Determine the [X, Y] coordinate at the center of the cell enclosing the given text.  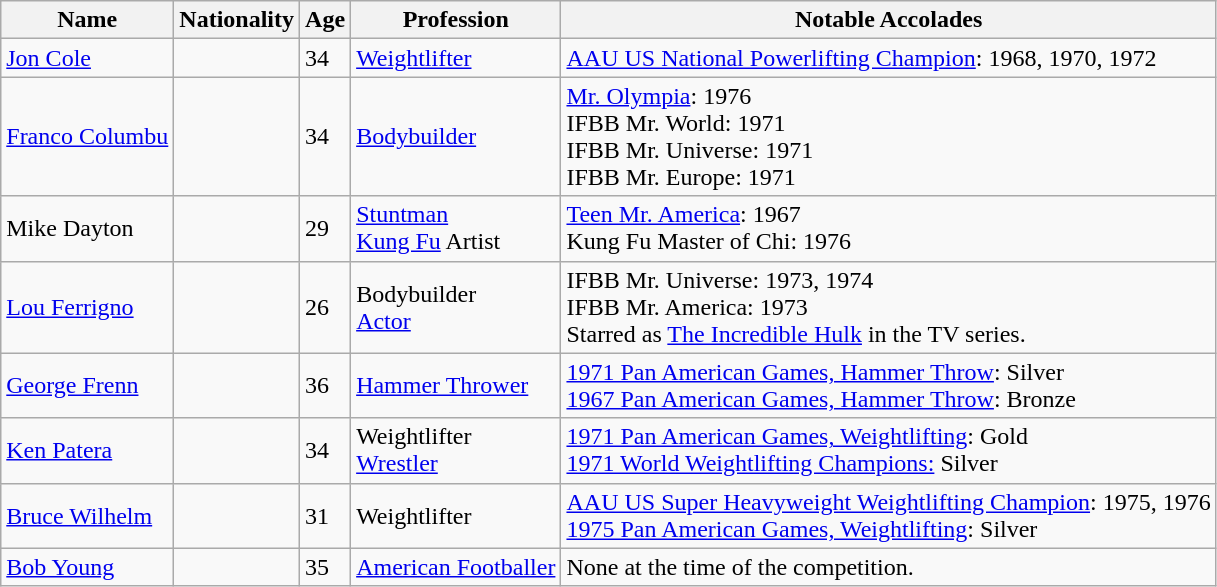
31 [326, 516]
Bodybuilder [456, 136]
Name [88, 20]
Age [326, 20]
AAU US Super Heavyweight Weightlifting Champion: 1975, 19761975 Pan American Games, Weightlifting: Silver [888, 516]
35 [326, 567]
36 [326, 386]
Bruce Wilhelm [88, 516]
George Frenn [88, 386]
None at the time of the competition. [888, 567]
Teen Mr. America: 1967Kung Fu Master of Chi: 1976 [888, 228]
29 [326, 228]
IFBB Mr. Universe: 1973, 1974IFBB Mr. America: 1973Starred as The Incredible Hulk in the TV series. [888, 307]
Mike Dayton [88, 228]
1971 Pan American Games, Weightlifting: Gold1971 World Weightlifting Champions: Silver [888, 450]
Bob Young [88, 567]
AAU US National Powerlifting Champion: 1968, 1970, 1972 [888, 58]
WeightlifterWrestler [456, 450]
Mr. Olympia: 1976IFBB Mr. World: 1971IFBB Mr. Universe: 1971IFBB Mr. Europe: 1971 [888, 136]
StuntmanKung Fu Artist [456, 228]
Profession [456, 20]
Franco Columbu [88, 136]
1971 Pan American Games, Hammer Throw: Silver1967 Pan American Games, Hammer Throw: Bronze [888, 386]
BodybuilderActor [456, 307]
Hammer Thrower [456, 386]
26 [326, 307]
Jon Cole [88, 58]
Nationality [237, 20]
Ken Patera [88, 450]
American Footballer [456, 567]
Notable Accolades [888, 20]
Lou Ferrigno [88, 307]
